Find where the given text appears and provide that cell's center as (X, Y) coordinate. 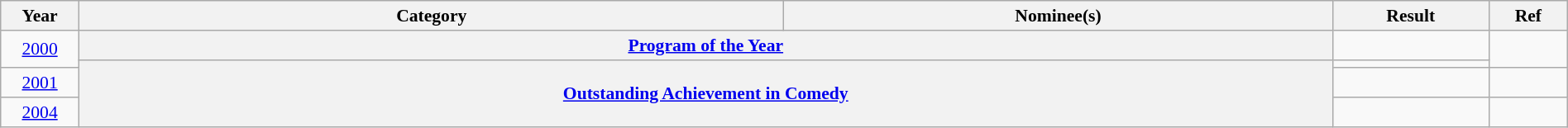
Category (432, 16)
Nominee(s) (1059, 16)
Ref (1528, 16)
Result (1411, 16)
2000 (40, 50)
Program of the Year (705, 45)
2001 (40, 83)
2004 (40, 112)
Year (40, 16)
Outstanding Achievement in Comedy (705, 92)
